Output the (x, y) coordinate of the center of the cell containing the given text.  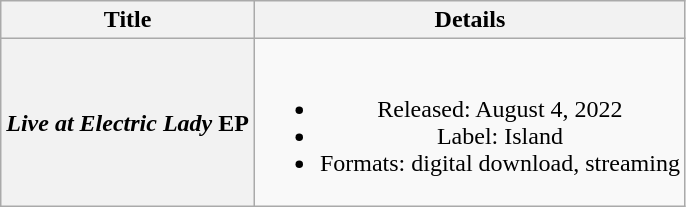
Title (128, 20)
Details (470, 20)
Released: August 4, 2022Label: IslandFormats: digital download, streaming (470, 122)
Live at Electric Lady EP (128, 122)
